Find where the given text appears and provide that cell's center as [x, y] coordinate. 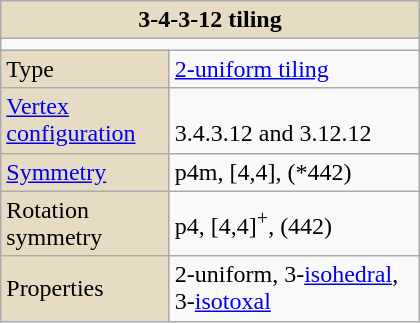
3-4-3-12 tiling [210, 20]
Symmetry [86, 172]
Vertex configuration [86, 120]
Type [86, 69]
Rotation symmetry [86, 224]
3.4.3.12 and 3.12.12 [294, 120]
Properties [86, 288]
2-uniform tiling [294, 69]
p4m, [4,4], (*442) [294, 172]
p4, [4,4]+, (442) [294, 224]
2-uniform, 3-isohedral, 3-isotoxal [294, 288]
